Search for the cell housing the specified text and yield its [x, y] center coordinate. 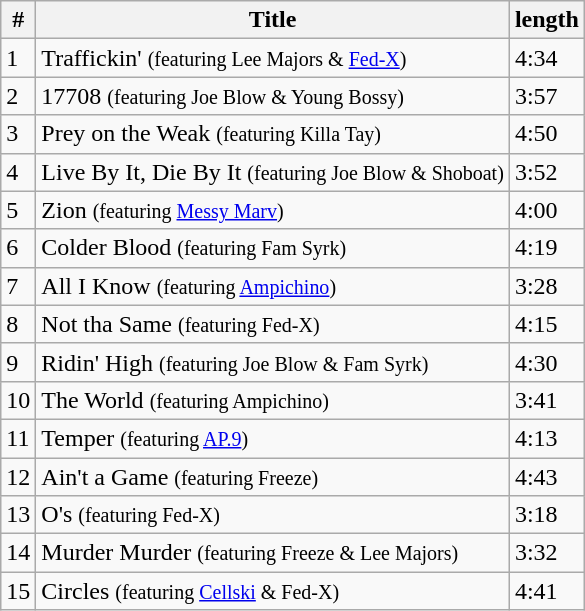
5 [18, 210]
6 [18, 248]
3:32 [546, 553]
4:19 [546, 248]
length [546, 20]
3:41 [546, 400]
7 [18, 286]
8 [18, 324]
12 [18, 477]
4:00 [546, 210]
3 [18, 134]
13 [18, 515]
4:13 [546, 438]
9 [18, 362]
Traffickin' (featuring Lee Majors & Fed-X) [273, 58]
4:43 [546, 477]
15 [18, 591]
Murder Murder (featuring Freeze & Lee Majors) [273, 553]
10 [18, 400]
4:50 [546, 134]
3:52 [546, 172]
The World (featuring Ampichino) [273, 400]
Title [273, 20]
1 [18, 58]
Circles (featuring Cellski & Fed-X) [273, 591]
2 [18, 96]
11 [18, 438]
Colder Blood (featuring Fam Syrk) [273, 248]
Prey on the Weak (featuring Killa Tay) [273, 134]
Not tha Same (featuring Fed-X) [273, 324]
3:28 [546, 286]
17708 (featuring Joe Blow & Young Bossy) [273, 96]
Ain't a Game (featuring Freeze) [273, 477]
4:34 [546, 58]
Temper (featuring AP.9) [273, 438]
4:15 [546, 324]
3:57 [546, 96]
4:30 [546, 362]
All I Know (featuring Ampichino) [273, 286]
3:18 [546, 515]
# [18, 20]
Live By It, Die By It (featuring Joe Blow & Shoboat) [273, 172]
14 [18, 553]
4:41 [546, 591]
Ridin' High (featuring Joe Blow & Fam Syrk) [273, 362]
4 [18, 172]
Zion (featuring Messy Marv) [273, 210]
O's (featuring Fed-X) [273, 515]
